Identify which cell holds the provided text, then report its [x, y] central coordinate. 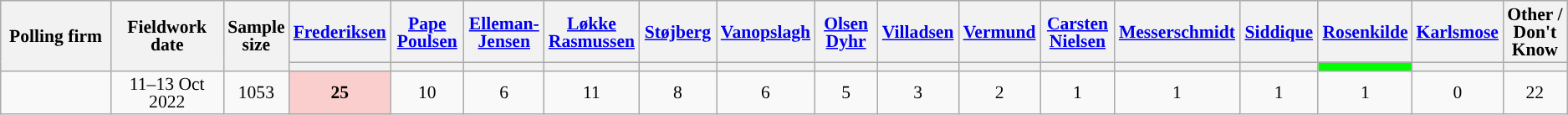
Karlsmose [1458, 32]
5 [846, 92]
11 [592, 92]
22 [1535, 92]
2 [999, 92]
Villadsen [918, 32]
Messerschmidt [1177, 32]
Olsen Dyhr [846, 32]
Vermund [999, 32]
Other / Don't Know [1535, 32]
Pape Poulsen [427, 32]
Rosenkilde [1365, 32]
Siddique [1279, 32]
1053 [256, 92]
11–13 Oct 2022 [167, 92]
Fieldwork date [167, 35]
Samplesize [256, 35]
Støjberg [677, 32]
Vanopslagh [766, 32]
Carsten Nielsen [1077, 32]
Elleman-Jensen [504, 32]
25 [340, 92]
Polling firm [56, 35]
Løkke Rasmussen [592, 32]
10 [427, 92]
Frederiksen [340, 32]
0 [1458, 92]
8 [677, 92]
3 [918, 92]
